Detect which cell encompasses the target text, then output its [x, y] center coordinate. 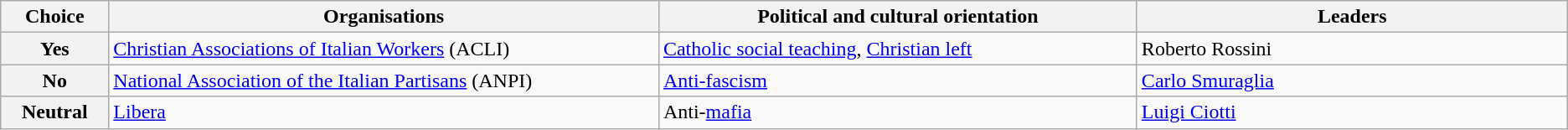
Leaders [1352, 17]
Political and cultural orientation [898, 17]
Anti-fascism [898, 81]
Anti-mafia [898, 112]
Organisations [384, 17]
Catholic social teaching, Christian left [898, 49]
Roberto Rossini [1352, 49]
Neutral [55, 112]
Libera [384, 112]
Choice [55, 17]
Carlo Smuraglia [1352, 81]
Christian Associations of Italian Workers (ACLI) [384, 49]
National Association of the Italian Partisans (ANPI) [384, 81]
No [55, 81]
Yes [55, 49]
Luigi Ciotti [1352, 112]
